Output the [x, y] coordinate of the center of the cell containing the given text.  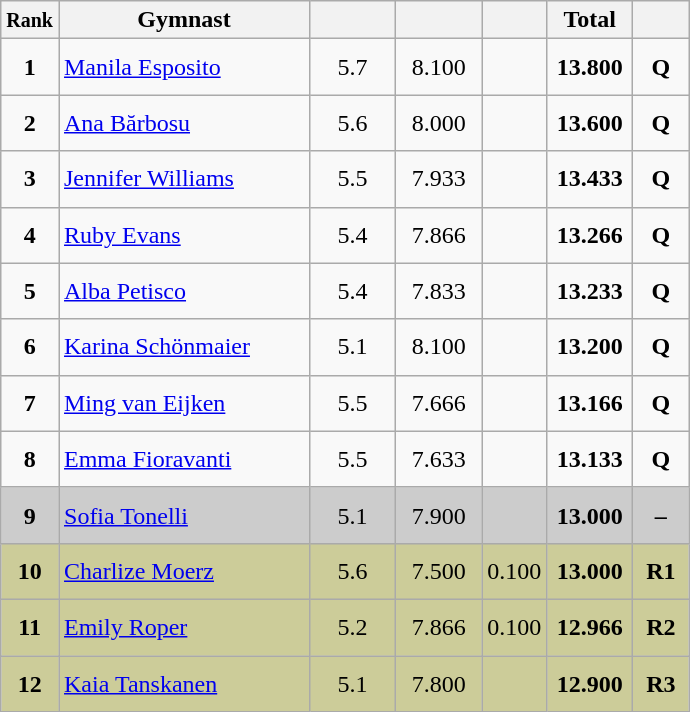
Charlize Moerz [184, 571]
R1 [661, 571]
Sofia Tonelli [184, 515]
5 [30, 291]
6 [30, 347]
8.000 [439, 123]
7.633 [439, 459]
2 [30, 123]
13.266 [590, 235]
5.7 [353, 67]
7.666 [439, 403]
13.200 [590, 347]
13.233 [590, 291]
7.933 [439, 179]
Emily Roper [184, 627]
8 [30, 459]
Karina Schönmaier [184, 347]
13.433 [590, 179]
13.133 [590, 459]
5.2 [353, 627]
13.600 [590, 123]
Gymnast [184, 20]
10 [30, 571]
Ming van Eijken [184, 403]
13.166 [590, 403]
12.900 [590, 684]
Rank [30, 20]
13.800 [590, 67]
R3 [661, 684]
Alba Petisco [184, 291]
Ana Bărbosu [184, 123]
Ruby Evans [184, 235]
7.900 [439, 515]
R2 [661, 627]
9 [30, 515]
– [661, 515]
Emma Fioravanti [184, 459]
7 [30, 403]
Manila Esposito [184, 67]
12 [30, 684]
Kaia Tanskanen [184, 684]
1 [30, 67]
Jennifer Williams [184, 179]
Total [590, 20]
7.833 [439, 291]
4 [30, 235]
7.500 [439, 571]
7.800 [439, 684]
12.966 [590, 627]
3 [30, 179]
11 [30, 627]
